Capture the cell that displays the provided text and extract its [X, Y] central coordinate. 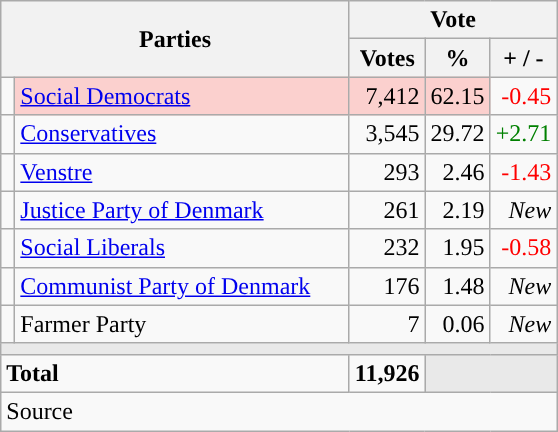
261 [387, 210]
1.95 [458, 248]
Vote [452, 20]
Conservatives [182, 134]
7,412 [387, 96]
Communist Party of Denmark [182, 286]
Social Liberals [182, 248]
7 [387, 324]
176 [387, 286]
1.48 [458, 286]
3,545 [387, 134]
62.15 [458, 96]
Parties [176, 39]
Farmer Party [182, 324]
-0.45 [524, 96]
-0.58 [524, 248]
Source [279, 411]
29.72 [458, 134]
2.19 [458, 210]
293 [387, 172]
11,926 [387, 373]
-1.43 [524, 172]
Justice Party of Denmark [182, 210]
Votes [387, 58]
Total [176, 373]
2.46 [458, 172]
232 [387, 248]
+2.71 [524, 134]
Social Democrats [182, 96]
0.06 [458, 324]
+ / - [524, 58]
Venstre [182, 172]
% [458, 58]
